Return [X, Y] of the center of cell containing provided text 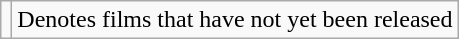
Denotes films that have not yet been released [235, 20]
